Output the [x, y] coordinate of the center of the cell containing the given text.  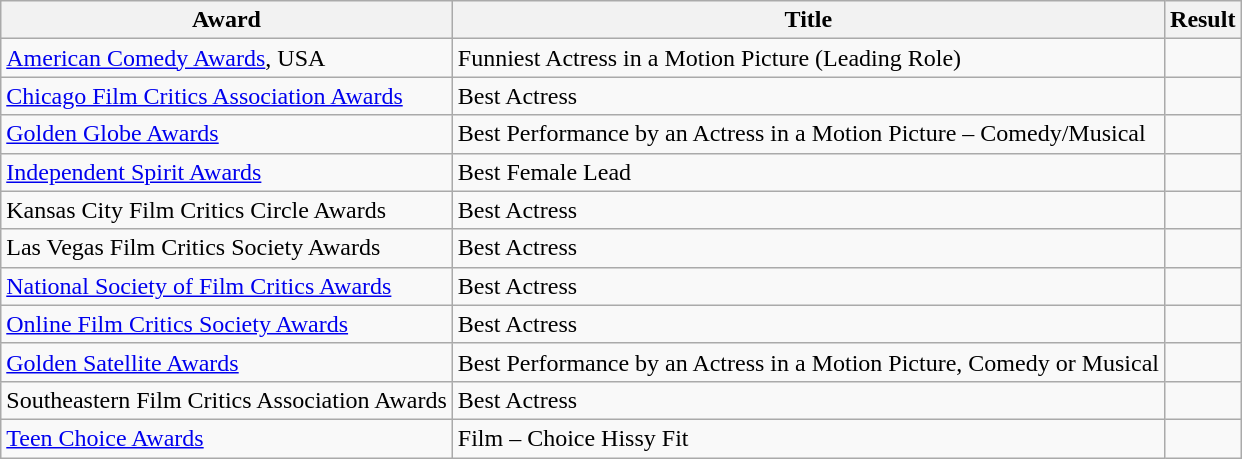
Online Film Critics Society Awards [227, 324]
National Society of Film Critics Awards [227, 286]
Las Vegas Film Critics Society Awards [227, 248]
Chicago Film Critics Association Awards [227, 96]
Best Female Lead [808, 172]
Film – Choice Hissy Fit [808, 438]
Southeastern Film Critics Association Awards [227, 400]
Best Performance by an Actress in a Motion Picture, Comedy or Musical [808, 362]
Title [808, 20]
Independent Spirit Awards [227, 172]
Golden Globe Awards [227, 134]
American Comedy Awards, USA [227, 58]
Teen Choice Awards [227, 438]
Best Performance by an Actress in a Motion Picture – Comedy/Musical [808, 134]
Golden Satellite Awards [227, 362]
Kansas City Film Critics Circle Awards [227, 210]
Result [1203, 20]
Award [227, 20]
Funniest Actress in a Motion Picture (Leading Role) [808, 58]
